Return [X, Y] of the center of cell containing provided text 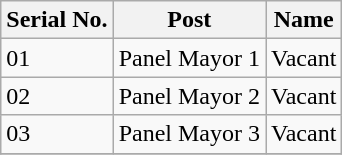
Post [189, 20]
Panel Mayor 1 [189, 58]
01 [57, 58]
02 [57, 96]
Serial No. [57, 20]
Panel Mayor 2 [189, 96]
03 [57, 134]
Panel Mayor 3 [189, 134]
Name [304, 20]
